Extract the [X, Y] coordinate from the center of the cell holding the provided text.  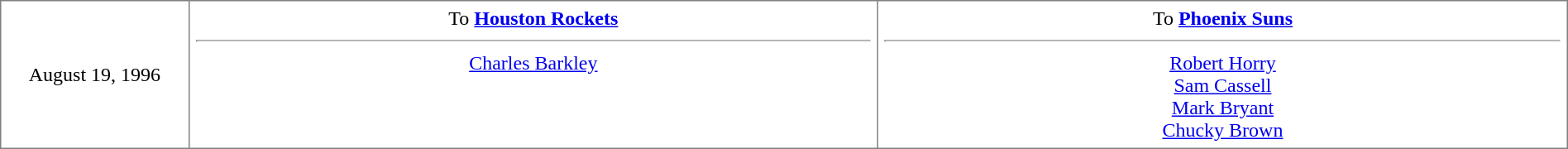
To Phoenix SunsRobert HorrySam CassellMark BryantChucky Brown [1223, 74]
August 19, 1996 [94, 74]
To Houston RocketsCharles Barkley [533, 74]
